Locate the cell with the specified text and output its (X, Y) center coordinate. 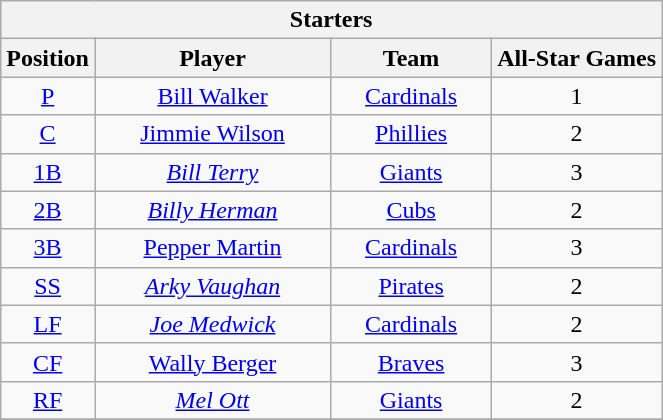
Wally Berger (212, 362)
2B (48, 210)
3B (48, 248)
SS (48, 286)
Braves (412, 362)
Position (48, 58)
Team (412, 58)
Pepper Martin (212, 248)
All-Star Games (577, 58)
LF (48, 324)
C (48, 134)
CF (48, 362)
P (48, 96)
Phillies (412, 134)
Mel Ott (212, 400)
Bill Terry (212, 172)
Jimmie Wilson (212, 134)
Joe Medwick (212, 324)
Bill Walker (212, 96)
RF (48, 400)
Cubs (412, 210)
1 (577, 96)
Billy Herman (212, 210)
Pirates (412, 286)
Arky Vaughan (212, 286)
Starters (332, 20)
Player (212, 58)
1B (48, 172)
